Pinpoint the cell where the given text exists, returning its (x, y) midpoint coordinate. 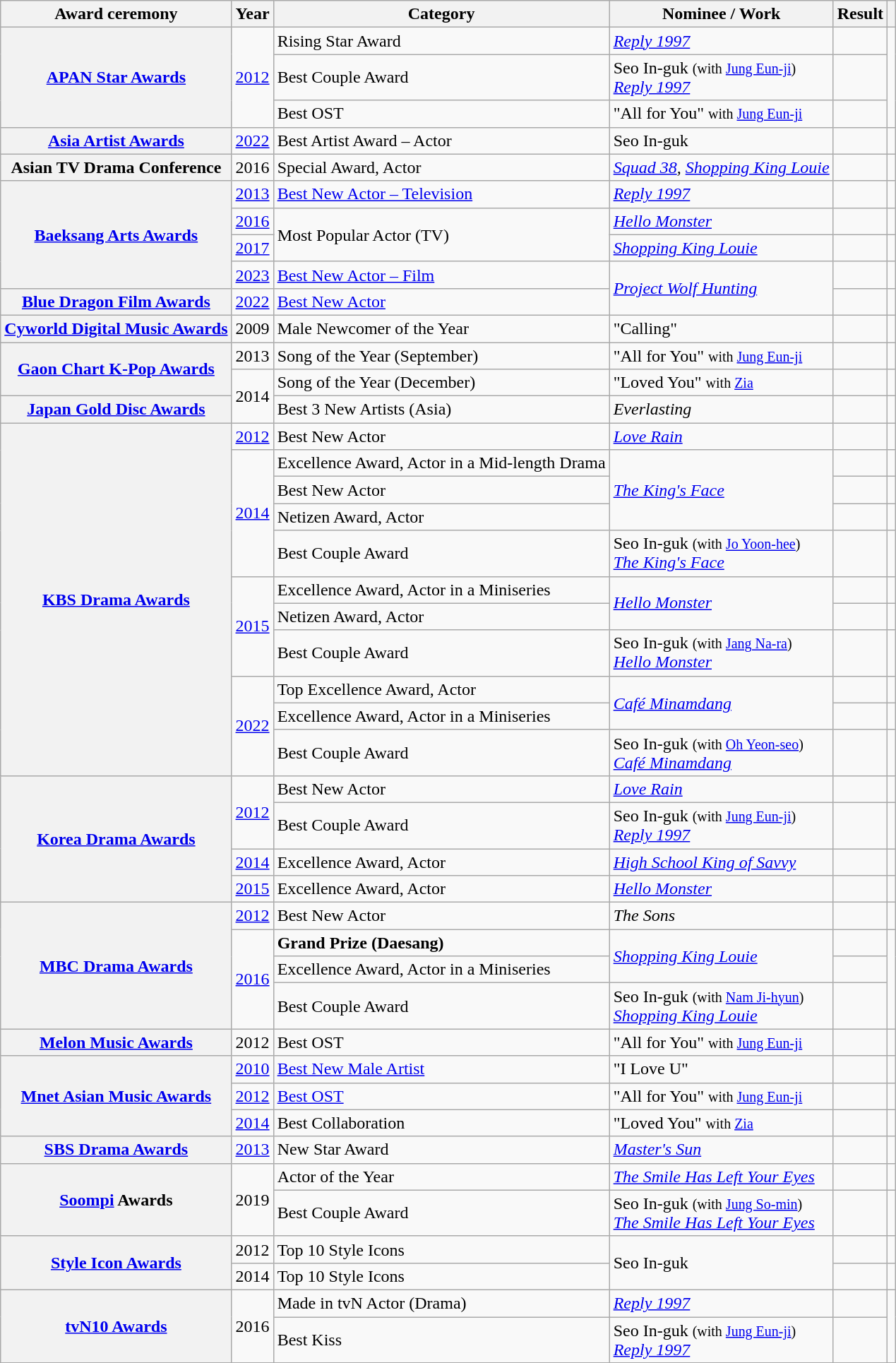
KBS Drama Awards (116, 600)
Song of the Year (September) (441, 355)
tvN10 Awards (116, 1326)
Asia Artist Awards (116, 141)
Café Minamdang (722, 703)
Grand Prize (Daesang) (441, 943)
2010 (253, 1069)
Best New Actor – Film (441, 275)
Best New Actor – Television (441, 194)
Style Icon Awards (116, 1263)
Top Excellence Award, Actor (441, 689)
Asian TV Drama Conference (116, 167)
2009 (253, 328)
Everlasting (722, 410)
"Calling" (722, 328)
2019 (253, 1199)
The King's Face (722, 490)
The Sons (722, 916)
SBS Drama Awards (116, 1150)
Project Wolf Hunting (722, 288)
2023 (253, 275)
Result (860, 14)
Best New Male Artist (441, 1069)
New Star Award (441, 1150)
Seo In-guk (with Jung Eun-ji) Reply 1997 (722, 825)
Gaon Chart K-Pop Awards (116, 369)
Award ceremony (116, 14)
High School King of Savvy (722, 862)
Rising Star Award (441, 41)
Song of the Year (December) (441, 383)
Excellence Award, Actor in a Mid-length Drama (441, 463)
Seo In-guk (with Jang Na-ra)Hello Monster (722, 653)
Japan Gold Disc Awards (116, 410)
Melon Music Awards (116, 1042)
Seo In-guk (with Oh Yeon-seo)Café Minamdang (722, 753)
Seo In-guk (with Nam Ji-hyun)Shopping King Louie (722, 1006)
Best Kiss (441, 1339)
MBC Drama Awards (116, 966)
Nominee / Work (722, 14)
Category (441, 14)
Korea Drama Awards (116, 839)
Baeksang Arts Awards (116, 234)
Year (253, 14)
Best 3 New Artists (Asia) (441, 410)
Soompi Awards (116, 1199)
Special Award, Actor (441, 167)
2017 (253, 248)
Most Popular Actor (TV) (441, 234)
Seo In-guk (with Jung So-min) The Smile Has Left Your Eyes (722, 1213)
Mnet Asian Music Awards (116, 1096)
Master's Sun (722, 1150)
Male Newcomer of the Year (441, 328)
Blue Dragon Film Awards (116, 302)
Made in tvN Actor (Drama) (441, 1303)
APAN Star Awards (116, 78)
Best Collaboration (441, 1123)
Squad 38, Shopping King Louie (722, 167)
Seo In-guk (with Jo Yoon-hee) The King's Face (722, 554)
Actor of the Year (441, 1177)
The Smile Has Left Your Eyes (722, 1177)
Best Artist Award – Actor (441, 141)
Cyworld Digital Music Awards (116, 328)
"I Love U" (722, 1069)
